Identify which cell holds the provided text, then report its [X, Y] central coordinate. 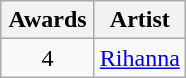
Artist [140, 20]
Rihanna [140, 58]
Awards [48, 20]
4 [48, 58]
